Extract the [x, y] coordinate from the center of the cell holding the provided text.  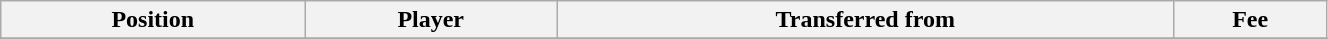
Transferred from [866, 20]
Fee [1250, 20]
Player [431, 20]
Position [153, 20]
